Pinpoint the cell where the given text exists, returning its (x, y) midpoint coordinate. 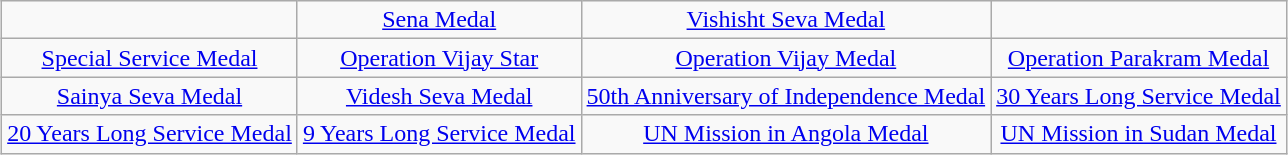
Sena Medal (439, 20)
UN Mission in Angola Medal (786, 134)
9 Years Long Service Medal (439, 134)
Operation Vijay Medal (786, 58)
20 Years Long Service Medal (150, 134)
50th Anniversary of Independence Medal (786, 96)
Sainya Seva Medal (150, 96)
Special Service Medal (150, 58)
30 Years Long Service Medal (1139, 96)
Vishisht Seva Medal (786, 20)
Videsh Seva Medal (439, 96)
Operation Parakram Medal (1139, 58)
UN Mission in Sudan Medal (1139, 134)
Operation Vijay Star (439, 58)
